For the text-containing cell, return its midpoint in (x, y) coordinate format. 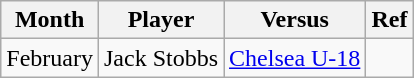
Ref (390, 20)
Player (160, 20)
Month (50, 20)
Chelsea U-18 (295, 58)
February (50, 58)
Jack Stobbs (160, 58)
Versus (295, 20)
